Scan for the cell matching the given text and deliver its [X, Y] coordinate at center. 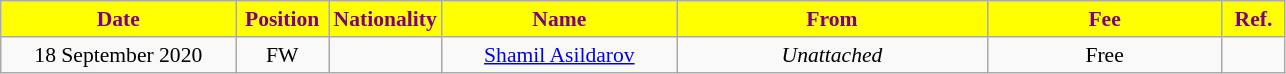
Date [118, 19]
Free [1104, 55]
FW [282, 55]
Nationality [384, 19]
Ref. [1254, 19]
Position [282, 19]
From [832, 19]
Fee [1104, 19]
18 September 2020 [118, 55]
Shamil Asildarov [560, 55]
Unattached [832, 55]
Name [560, 19]
